From the cell containing the given text, extract its center point as [x, y] coordinate. 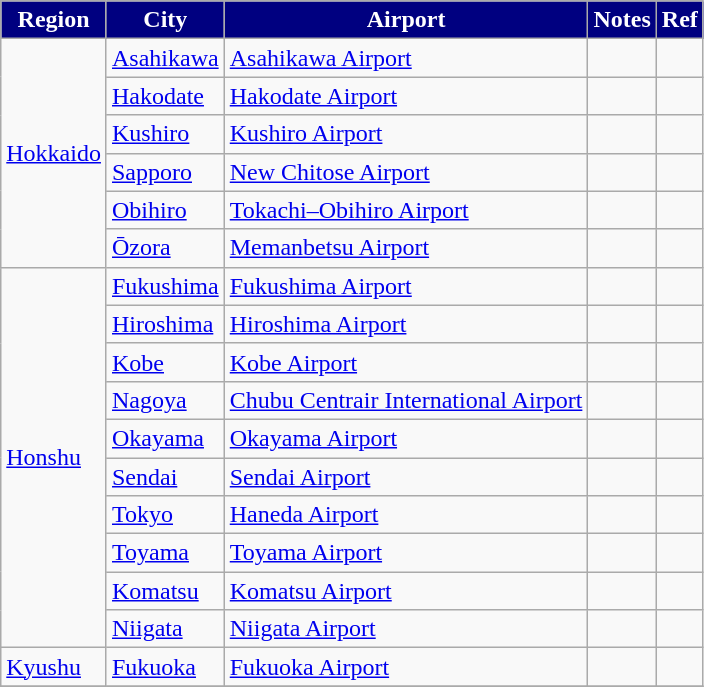
Niigata [165, 629]
Sendai Airport [406, 477]
Tokyo [165, 515]
Fukuoka Airport [406, 667]
Nagoya [165, 400]
Haneda Airport [406, 515]
Airport [406, 20]
Sapporo [165, 172]
Honshu [54, 458]
Hakodate [165, 96]
Hiroshima Airport [406, 324]
Ref [680, 20]
Chubu Centrair International Airport [406, 400]
Kobe Airport [406, 362]
Kobe [165, 362]
Memanbetsu Airport [406, 248]
Hakodate Airport [406, 96]
Asahikawa Airport [406, 58]
Fukuoka [165, 667]
Asahikawa [165, 58]
Region [54, 20]
Niigata Airport [406, 629]
Fukushima [165, 286]
Komatsu Airport [406, 591]
Fukushima Airport [406, 286]
Notes [622, 20]
Sendai [165, 477]
New Chitose Airport [406, 172]
Okayama Airport [406, 438]
Toyama [165, 553]
Ōzora [165, 248]
Komatsu [165, 591]
City [165, 20]
Hokkaido [54, 153]
Kyushu [54, 667]
Tokachi–Obihiro Airport [406, 210]
Kushiro [165, 134]
Obihiro [165, 210]
Hiroshima [165, 324]
Toyama Airport [406, 553]
Okayama [165, 438]
Kushiro Airport [406, 134]
